Capture the cell that displays the provided text and extract its [X, Y] central coordinate. 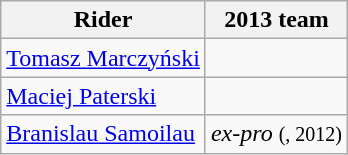
Rider [104, 20]
Branislau Samoilau [104, 134]
Maciej Paterski [104, 96]
2013 team [276, 20]
Tomasz Marczyński [104, 58]
ex-pro (, 2012) [276, 134]
